For the text-containing cell, return its midpoint in [x, y] coordinate format. 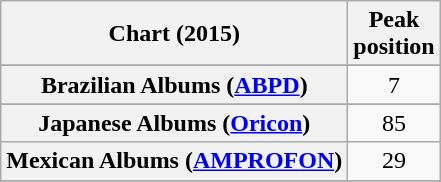
Brazilian Albums (ABPD) [174, 85]
7 [394, 85]
Peakposition [394, 34]
29 [394, 161]
Mexican Albums (AMPROFON) [174, 161]
Chart (2015) [174, 34]
85 [394, 123]
Japanese Albums (Oricon) [174, 123]
